Capture the cell that displays the provided text and extract its [x, y] central coordinate. 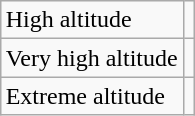
Extreme altitude [92, 96]
Very high altitude [92, 58]
High altitude [92, 20]
